Search for the cell housing the specified text and yield its [x, y] center coordinate. 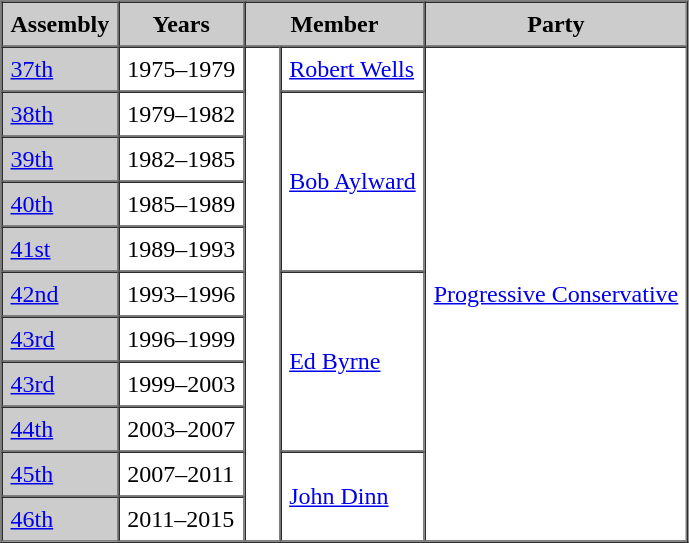
Assembly [60, 24]
37th [60, 68]
1985–1989 [181, 204]
38th [60, 114]
39th [60, 158]
1975–1979 [181, 68]
2011–2015 [181, 518]
2007–2011 [181, 474]
1989–1993 [181, 248]
46th [60, 518]
1982–1985 [181, 158]
1979–1982 [181, 114]
2003–2007 [181, 428]
42nd [60, 294]
45th [60, 474]
Progressive Conservative [556, 294]
41st [60, 248]
Robert Wells [352, 68]
Member [334, 24]
40th [60, 204]
Bob Aylward [352, 182]
Years [181, 24]
1999–2003 [181, 384]
1993–1996 [181, 294]
1996–1999 [181, 338]
Party [556, 24]
44th [60, 428]
John Dinn [352, 497]
Ed Byrne [352, 362]
